Provide the [x, y] coordinate of the cell's center where the given text is located.  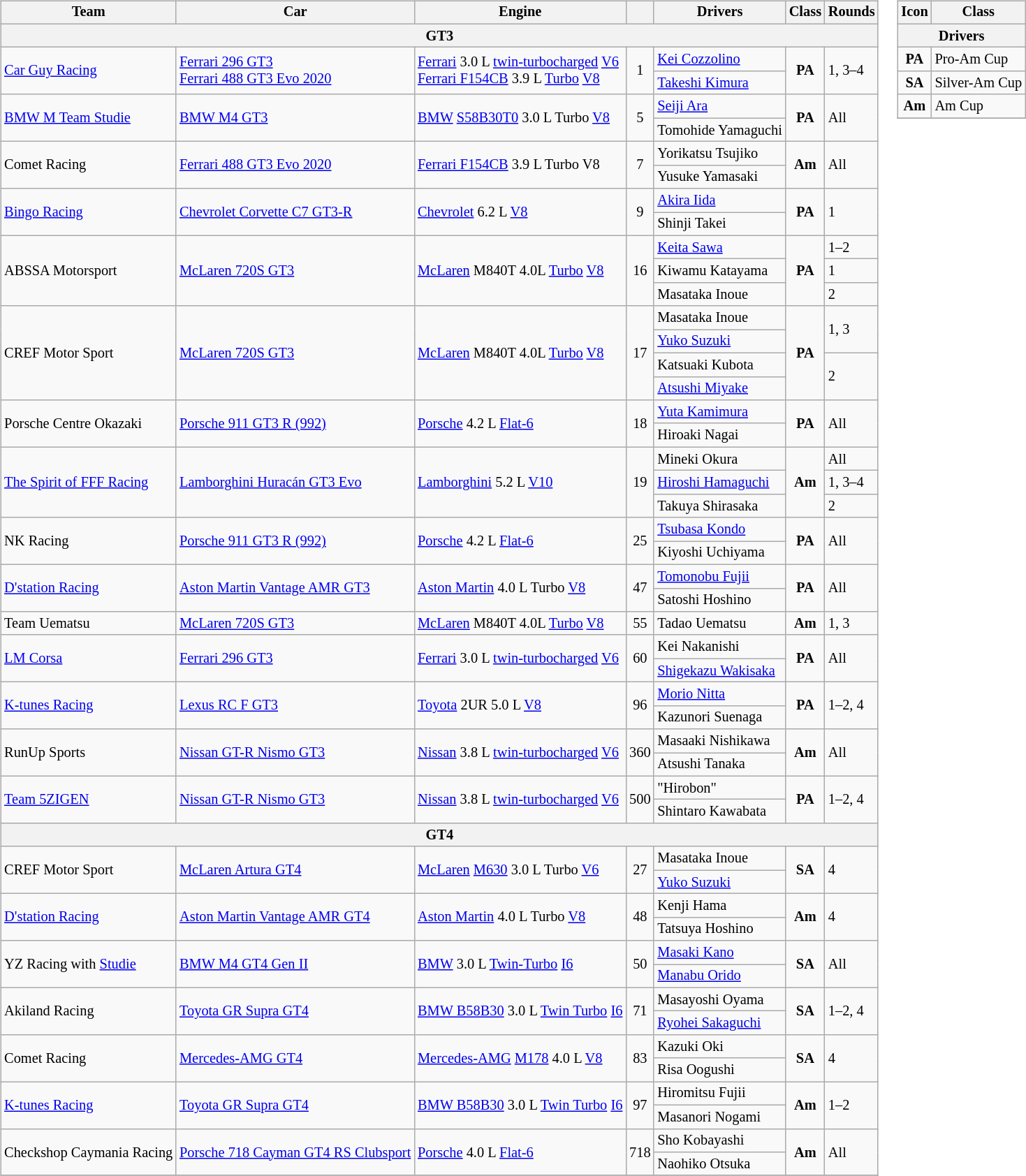
Takuya Shirasaka [719, 506]
BMW S58B30T0 3.0 L Turbo V8 [520, 117]
Lexus RC F GT3 [295, 705]
Tadao Uematsu [719, 624]
Ferrari 296 GT3 [295, 658]
25 [640, 541]
Bingo Racing [88, 212]
Ferrari 488 GT3 Evo 2020 [295, 165]
18 [640, 423]
Tomohide Yamaguchi [719, 130]
Masaki Kano [719, 953]
Masayoshi Oyama [719, 999]
The Spirit of FFF Racing [88, 482]
Kiyoshi Uchiyama [719, 553]
Mercedes-AMG GT4 [295, 1059]
Rounds [852, 13]
Ferrari 3.0 L twin-turbocharged V6 [520, 658]
RunUp Sports [88, 753]
17 [640, 353]
Atsushi Tanaka [719, 765]
Katsuaki Kubota [719, 365]
Checkshop Caymania Racing [88, 1152]
5 [640, 117]
NK Racing [88, 541]
48 [640, 918]
500 [640, 799]
360 [640, 753]
Team [88, 13]
Masanori Nogami [719, 1117]
Manabu Orido [719, 976]
Porsche Centre Okazaki [88, 423]
Tsubasa Kondo [719, 529]
Kazunori Suenaga [719, 717]
Aston Martin Vantage AMR GT3 [295, 588]
Yuta Kamimura [719, 412]
Shigekazu Wakisaka [719, 670]
Kenji Hama [719, 906]
Tatsuya Hoshino [719, 929]
50 [640, 964]
Am Cup [979, 106]
Ferrari 3.0 L twin-turbocharged V6 Ferrari F154CB 3.9 L Turbo V8 [520, 71]
BMW M4 GT4 Gen II [295, 964]
Kiwamu Katayama [719, 271]
Satoshi Hoshino [719, 600]
Risa Oogushi [719, 1070]
YZ Racing with Studie [88, 964]
97 [640, 1105]
Mercedes-AMG M178 4.0 L V8 [520, 1059]
Kei Cozzolino [719, 59]
Tomonobu Fujii [719, 576]
19 [640, 482]
BMW 3.0 L Twin-Turbo I6 [520, 964]
BMW M Team Studie [88, 117]
Icon [914, 13]
Kazuki Oki [719, 1047]
Shintaro Kawabata [719, 811]
83 [640, 1059]
LM Corsa [88, 658]
Akiland Racing [88, 1011]
Kei Nakanishi [719, 647]
7 [640, 165]
Yusuke Yamasaki [719, 177]
Morio Nitta [719, 694]
Car Guy Racing [88, 71]
Ferrari F154CB 3.9 L Turbo V8 [520, 165]
9 [640, 212]
Porsche 4.0 L Flat-6 [520, 1152]
Ryohei Sakaguchi [719, 1023]
Seiji Ara [719, 106]
ABSSA Motorsport [88, 271]
Team 5ZIGEN [88, 799]
GT3 [439, 36]
Silver-Am Cup [979, 83]
60 [640, 658]
McLaren Artura GT4 [295, 870]
Masaaki Nishikawa [719, 741]
GT4 [439, 835]
BMW M4 GT3 [295, 117]
Team Uematsu [88, 624]
"Hirobon" [719, 788]
McLaren M630 3.0 L Turbo V6 [520, 870]
Naohiko Otsuka [719, 1164]
Toyota 2UR 5.0 L V8 [520, 705]
Mineki Okura [719, 459]
Yorikatsu Tsujiko [719, 154]
Hiroshi Hamaguchi [719, 483]
27 [640, 870]
Ferrari 296 GT3 Ferrari 488 GT3 Evo 2020 [295, 71]
Engine [520, 13]
Chevrolet 6.2 L V8 [520, 212]
Hiroaki Nagai [719, 435]
Pro-Am Cup [979, 59]
55 [640, 624]
Porsche 718 Cayman GT4 RS Clubsport [295, 1152]
Takeshi Kimura [719, 83]
71 [640, 1011]
Sho Kobayashi [719, 1140]
Shinji Takei [719, 224]
Aston Martin Vantage AMR GT4 [295, 918]
718 [640, 1152]
96 [640, 705]
Keita Sawa [719, 247]
Car [295, 13]
Atsushi Miyake [719, 388]
16 [640, 271]
47 [640, 588]
Lamborghini 5.2 L V10 [520, 482]
Hiromitsu Fujii [719, 1094]
Chevrolet Corvette C7 GT3-R [295, 212]
Lamborghini Huracán GT3 Evo [295, 482]
Akira Iida [719, 200]
